Search for the cell housing the specified text and yield its (x, y) center coordinate. 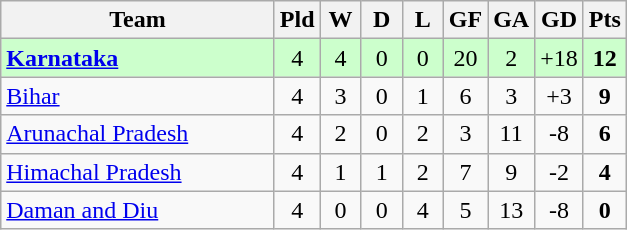
Bihar (138, 96)
Pts (604, 20)
Arunachal Pradesh (138, 134)
20 (465, 58)
Daman and Diu (138, 210)
L (422, 20)
D (382, 20)
W (340, 20)
+18 (560, 58)
12 (604, 58)
GF (465, 20)
5 (465, 210)
13 (512, 210)
Team (138, 20)
GA (512, 20)
7 (465, 172)
-2 (560, 172)
+3 (560, 96)
Pld (297, 20)
Karnataka (138, 58)
GD (560, 20)
Himachal Pradesh (138, 172)
11 (512, 134)
